Identify which cell holds the provided text, then report its [x, y] central coordinate. 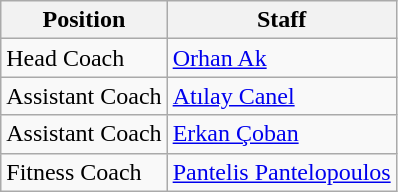
Staff [282, 20]
Position [84, 20]
Fitness Coach [84, 172]
Atılay Canel [282, 96]
Pantelis Pantelopoulos [282, 172]
Orhan Ak [282, 58]
Head Coach [84, 58]
Erkan Çoban [282, 134]
